Locate the cell with the specified text and output its [X, Y] center coordinate. 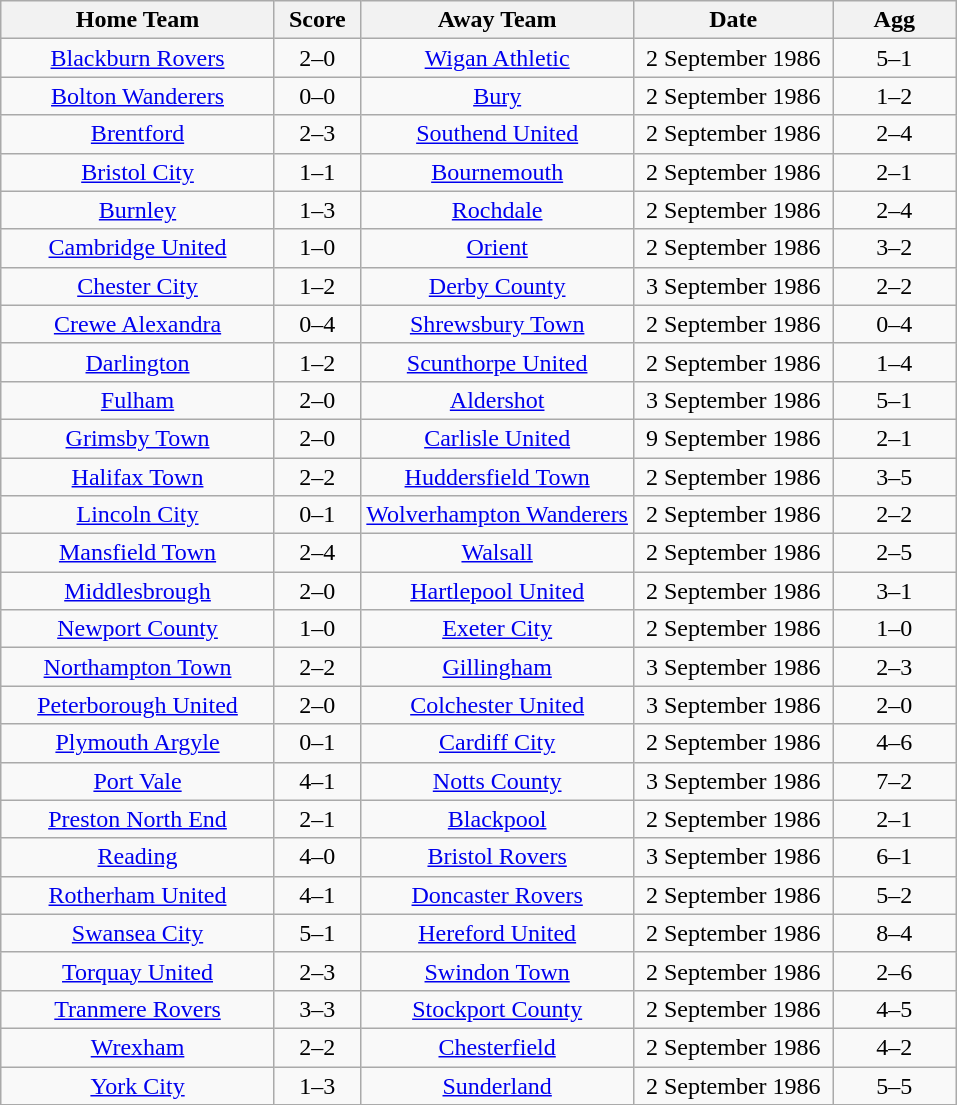
Rochdale [497, 210]
Bristol City [138, 172]
Northampton Town [138, 667]
Cardiff City [497, 743]
Rotherham United [138, 895]
Exeter City [497, 629]
4–6 [894, 743]
Colchester United [497, 705]
Middlesbrough [138, 591]
6–1 [894, 857]
1–4 [894, 362]
3–1 [894, 591]
Sunderland [497, 1085]
Tranmere Rovers [138, 1009]
Swindon Town [497, 971]
Shrewsbury Town [497, 324]
4–0 [317, 857]
Agg [894, 20]
5–5 [894, 1085]
Fulham [138, 400]
Brentford [138, 134]
Burnley [138, 210]
4–2 [894, 1047]
Aldershot [497, 400]
Walsall [497, 553]
0–0 [317, 96]
Bristol Rovers [497, 857]
Bury [497, 96]
Scunthorpe United [497, 362]
2–5 [894, 553]
Wrexham [138, 1047]
Grimsby Town [138, 438]
Plymouth Argyle [138, 743]
Carlisle United [497, 438]
Crewe Alexandra [138, 324]
Mansfield Town [138, 553]
4–5 [894, 1009]
Blackpool [497, 819]
Bolton Wanderers [138, 96]
Peterborough United [138, 705]
Wolverhampton Wanderers [497, 515]
7–2 [894, 781]
Hartlepool United [497, 591]
Cambridge United [138, 248]
Swansea City [138, 933]
Preston North End [138, 819]
Chesterfield [497, 1047]
Orient [497, 248]
Score [317, 20]
Doncaster Rovers [497, 895]
Wigan Athletic [497, 58]
Date [734, 20]
5–2 [894, 895]
Torquay United [138, 971]
Bournemouth [497, 172]
Halifax Town [138, 477]
Port Vale [138, 781]
Reading [138, 857]
Away Team [497, 20]
8–4 [894, 933]
Home Team [138, 20]
3–5 [894, 477]
Derby County [497, 286]
2–6 [894, 971]
Newport County [138, 629]
Blackburn Rovers [138, 58]
3–3 [317, 1009]
Darlington [138, 362]
Stockport County [497, 1009]
Hereford United [497, 933]
Huddersfield Town [497, 477]
Lincoln City [138, 515]
York City [138, 1085]
Gillingham [497, 667]
Notts County [497, 781]
3–2 [894, 248]
Southend United [497, 134]
9 September 1986 [734, 438]
1–1 [317, 172]
Chester City [138, 286]
